Pinpoint the cell where the given text exists, returning its (X, Y) midpoint coordinate. 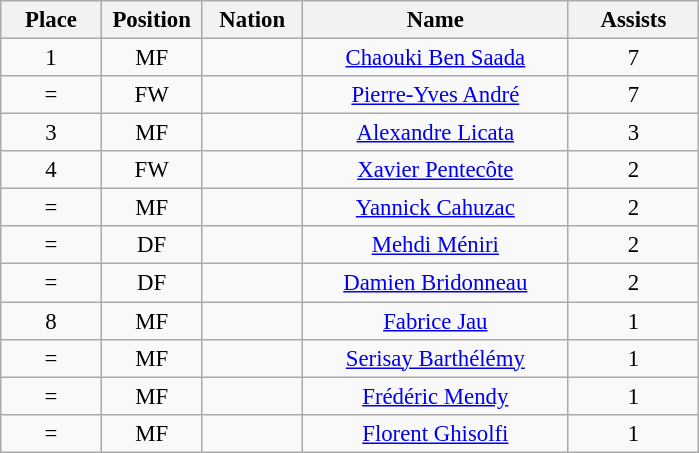
Alexandre Licata (436, 133)
Florent Ghisolfi (436, 433)
Xavier Pentecôte (436, 170)
Serisay Barthélémy (436, 358)
Frédéric Mendy (436, 396)
Pierre-Yves André (436, 95)
Fabrice Jau (436, 321)
Nation (252, 20)
4 (52, 170)
Position (152, 20)
8 (52, 321)
Mehdi Méniri (436, 245)
Yannick Cahuzac (436, 208)
Assists (634, 20)
Chaouki Ben Saada (436, 58)
Damien Bridonneau (436, 283)
Name (436, 20)
Place (52, 20)
